Pinpoint the cell where the given text exists, returning its (x, y) midpoint coordinate. 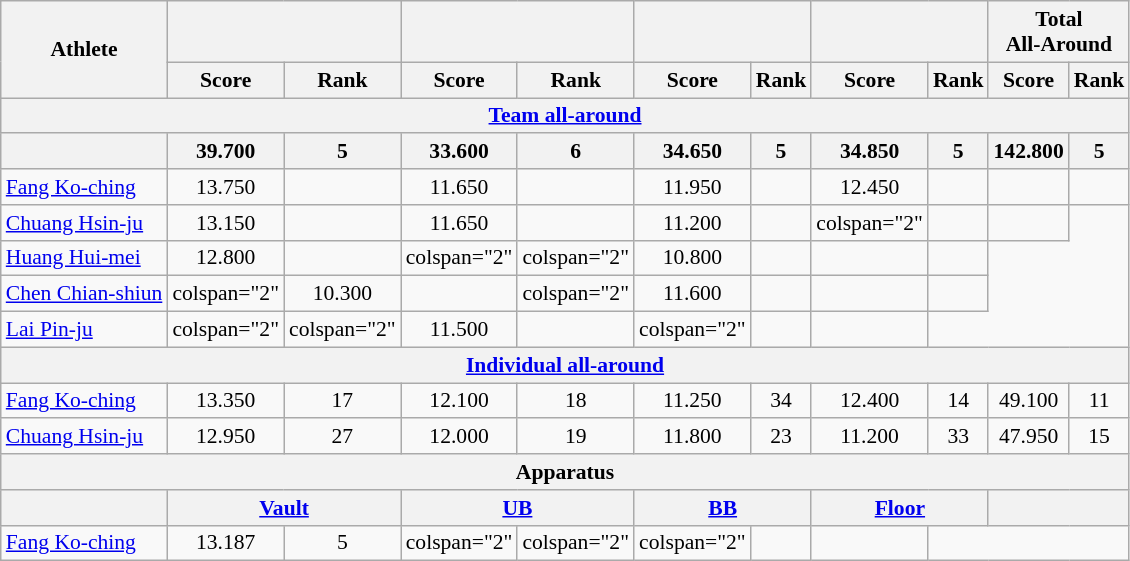
Team all-around (566, 116)
TotalAll-Around (1058, 32)
12.450 (870, 187)
Vault (284, 508)
11 (1100, 401)
33 (958, 437)
13.187 (226, 543)
11.600 (692, 294)
27 (342, 437)
13.350 (226, 401)
11.800 (692, 437)
14 (958, 401)
Athlete (84, 50)
49.100 (1028, 401)
11.950 (692, 187)
13.150 (226, 223)
17 (342, 401)
10.800 (692, 258)
Huang Hui-mei (84, 258)
Individual all-around (566, 365)
11.250 (692, 401)
12.000 (460, 437)
33.600 (460, 152)
34.850 (870, 152)
19 (576, 437)
6 (576, 152)
13.750 (226, 187)
23 (782, 437)
Floor (900, 508)
Chen Chian-shiun (84, 294)
Lai Pin-ju (84, 330)
18 (576, 401)
Apparatus (566, 472)
10.300 (342, 294)
BB (722, 508)
11.500 (460, 330)
34 (782, 401)
39.700 (226, 152)
UB (518, 508)
34.650 (692, 152)
12.100 (460, 401)
47.950 (1028, 437)
15 (1100, 437)
12.950 (226, 437)
12.800 (226, 258)
12.400 (870, 401)
142.800 (1028, 152)
